For the text-containing cell, return its midpoint in (x, y) coordinate format. 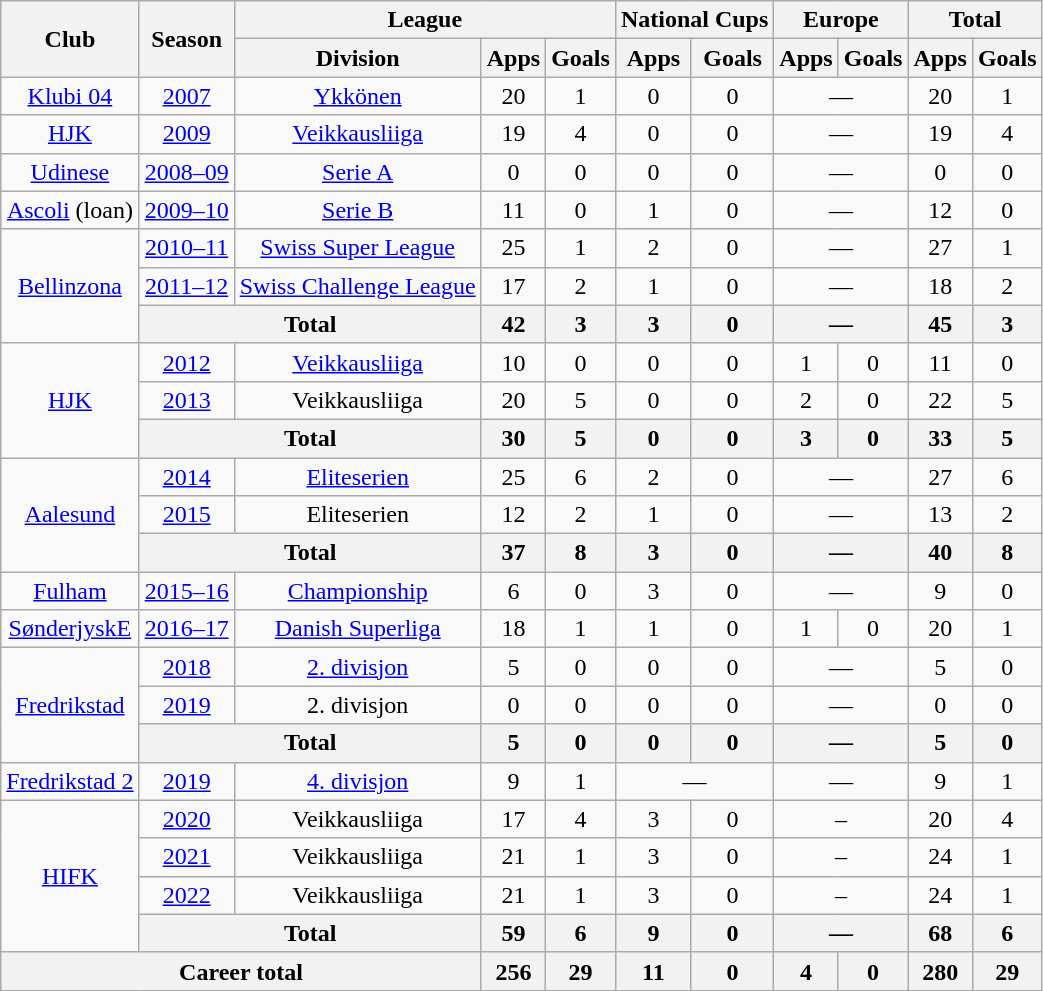
10 (513, 362)
2010–11 (186, 248)
Serie A (358, 172)
33 (940, 438)
Fredrikstad (70, 705)
Season (186, 39)
Europe (841, 20)
2007 (186, 96)
Danish Superliga (358, 629)
2013 (186, 400)
2022 (186, 895)
2020 (186, 819)
National Cups (694, 20)
Aalesund (70, 515)
Ascoli (loan) (70, 210)
4. divisjon (358, 781)
59 (513, 933)
2015 (186, 515)
SønderjyskE (70, 629)
68 (940, 933)
280 (940, 971)
Swiss Super League (358, 248)
2016–17 (186, 629)
22 (940, 400)
2008–09 (186, 172)
Career total (241, 971)
2015–16 (186, 591)
HIFK (70, 876)
Club (70, 39)
13 (940, 515)
Championship (358, 591)
2012 (186, 362)
2009–10 (186, 210)
2009 (186, 134)
2011–12 (186, 286)
Fulham (70, 591)
2021 (186, 857)
Bellinzona (70, 286)
40 (940, 553)
Swiss Challenge League (358, 286)
2018 (186, 667)
Division (358, 58)
Klubi 04 (70, 96)
Udinese (70, 172)
Serie B (358, 210)
37 (513, 553)
42 (513, 324)
45 (940, 324)
Fredrikstad 2 (70, 781)
256 (513, 971)
League (424, 20)
Ykkönen (358, 96)
30 (513, 438)
2014 (186, 477)
